Identify which cell holds the provided text, then report its [x, y] central coordinate. 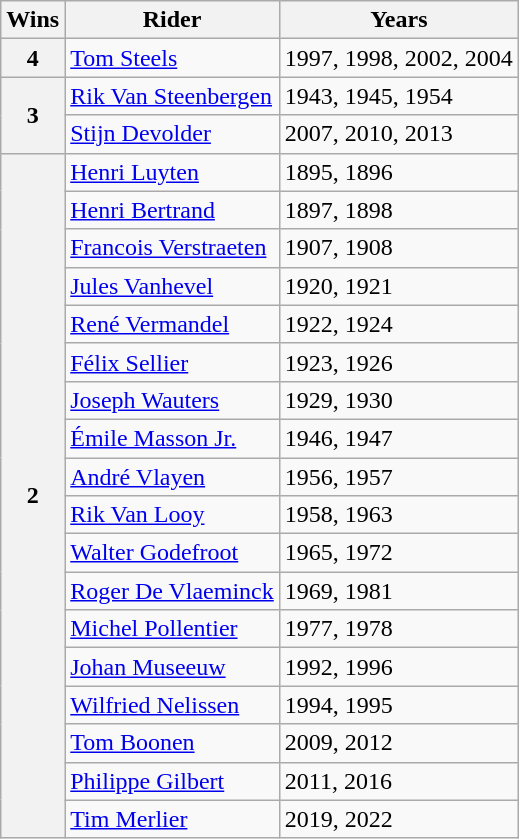
1969, 1981 [398, 591]
Joseph Wauters [172, 400]
1997, 1998, 2002, 2004 [398, 58]
Émile Masson Jr. [172, 438]
Rik Van Steenbergen [172, 96]
1929, 1930 [398, 400]
Years [398, 20]
Walter Godefroot [172, 553]
Roger De Vlaeminck [172, 591]
1923, 1926 [398, 362]
1897, 1898 [398, 210]
Rider [172, 20]
Wins [33, 20]
1965, 1972 [398, 553]
1907, 1908 [398, 248]
Félix Sellier [172, 362]
Philippe Gilbert [172, 781]
2009, 2012 [398, 743]
Rik Van Looy [172, 515]
1956, 1957 [398, 477]
Johan Museeuw [172, 667]
1992, 1996 [398, 667]
1895, 1896 [398, 172]
1920, 1921 [398, 286]
Henri Bertrand [172, 210]
Wilfried Nelissen [172, 705]
Michel Pollentier [172, 629]
1943, 1945, 1954 [398, 96]
Tim Merlier [172, 819]
1977, 1978 [398, 629]
2007, 2010, 2013 [398, 134]
André Vlayen [172, 477]
4 [33, 58]
1994, 1995 [398, 705]
Tom Boonen [172, 743]
3 [33, 115]
Stijn Devolder [172, 134]
Jules Vanhevel [172, 286]
1946, 1947 [398, 438]
Henri Luyten [172, 172]
Tom Steels [172, 58]
René Vermandel [172, 324]
2019, 2022 [398, 819]
1958, 1963 [398, 515]
2011, 2016 [398, 781]
2 [33, 496]
1922, 1924 [398, 324]
Francois Verstraeten [172, 248]
